Provide the (x, y) coordinate of the cell's center where the given text is located.  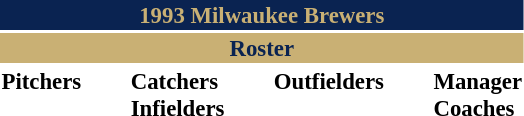
Roster (262, 48)
1993 Milwaukee Brewers (262, 15)
